Extract the (x, y) coordinate from the center of the cell holding the provided text.  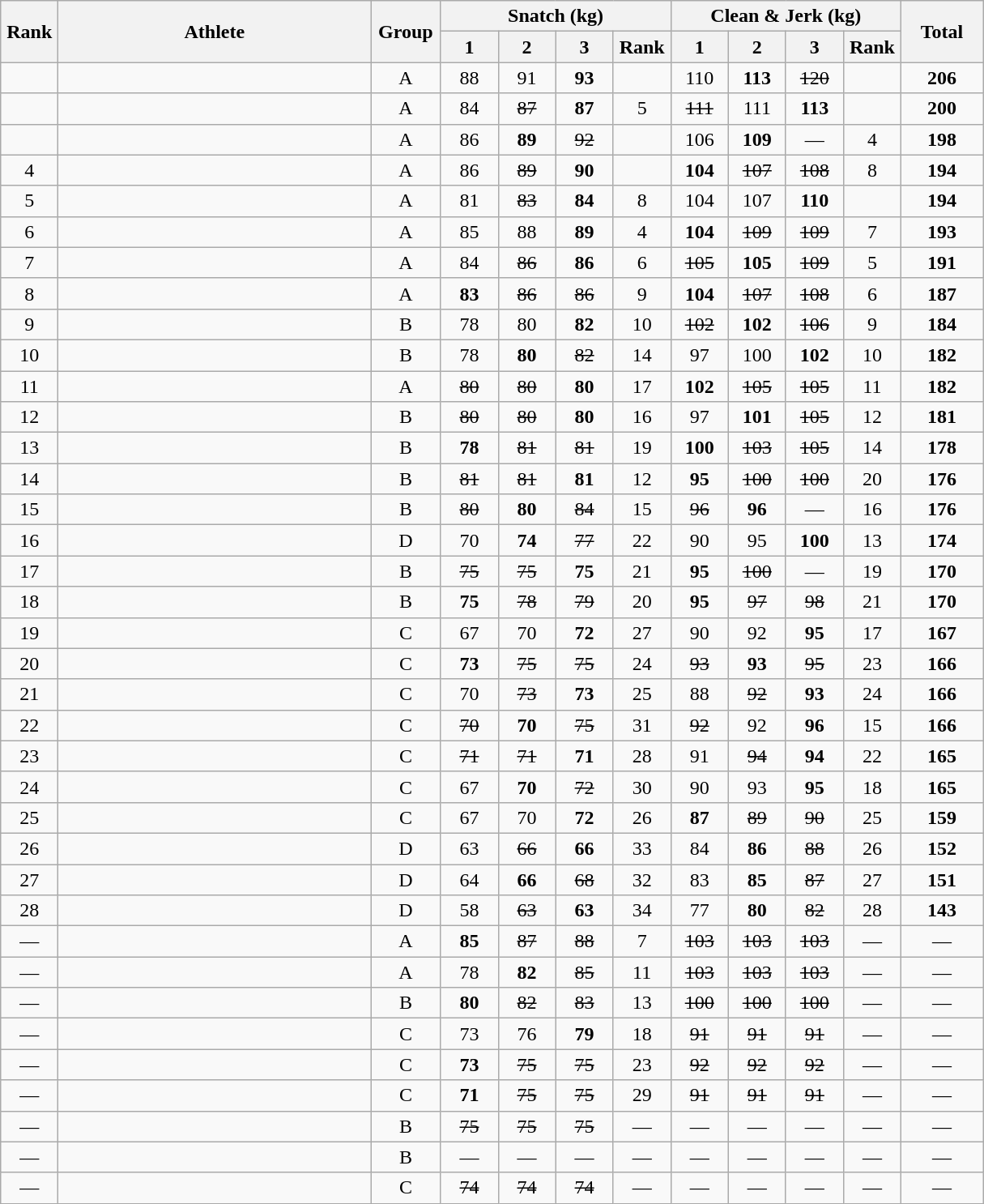
32 (641, 879)
198 (941, 139)
206 (941, 78)
178 (941, 448)
Athlete (215, 32)
159 (941, 818)
184 (941, 324)
174 (941, 540)
181 (941, 417)
101 (756, 417)
31 (641, 725)
200 (941, 109)
64 (470, 879)
120 (815, 78)
193 (941, 232)
191 (941, 263)
34 (641, 911)
143 (941, 911)
Total (941, 32)
33 (641, 848)
Clean & Jerk (kg) (786, 16)
187 (941, 293)
30 (641, 787)
Group (406, 32)
Snatch (kg) (556, 16)
29 (641, 1095)
76 (526, 1034)
152 (941, 848)
151 (941, 879)
58 (470, 911)
167 (941, 633)
98 (815, 602)
68 (585, 879)
